Return (x, y) of the center of cell containing provided text 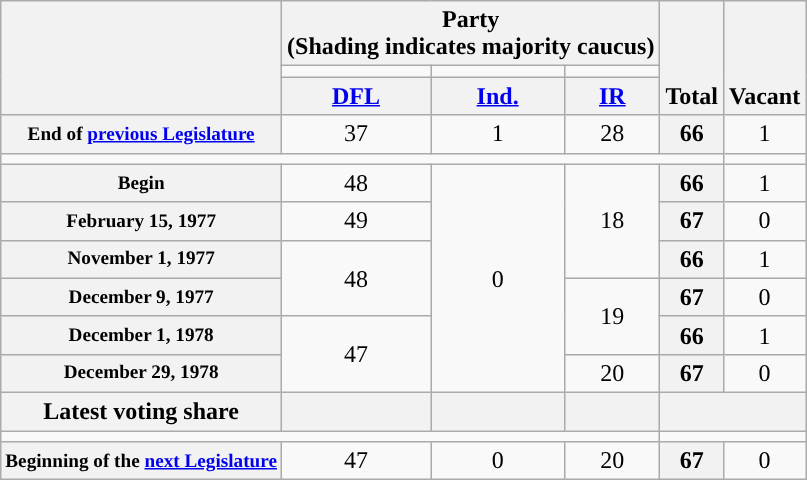
19 (612, 316)
December 9, 1977 (142, 297)
Party (Shading indicates majority caucus) (471, 34)
28 (612, 134)
IR (612, 96)
December 29, 1978 (142, 373)
Latest voting share (142, 411)
Vacant (764, 58)
End of previous Legislature (142, 134)
Begin (142, 183)
November 1, 1977 (142, 259)
Total (692, 58)
DFL (356, 96)
49 (356, 221)
18 (612, 221)
37 (356, 134)
Ind. (498, 96)
February 15, 1977 (142, 221)
December 1, 1978 (142, 335)
Beginning of the next Legislature (142, 461)
